Provide the (x, y) coordinate of the cell's center where the given text is located.  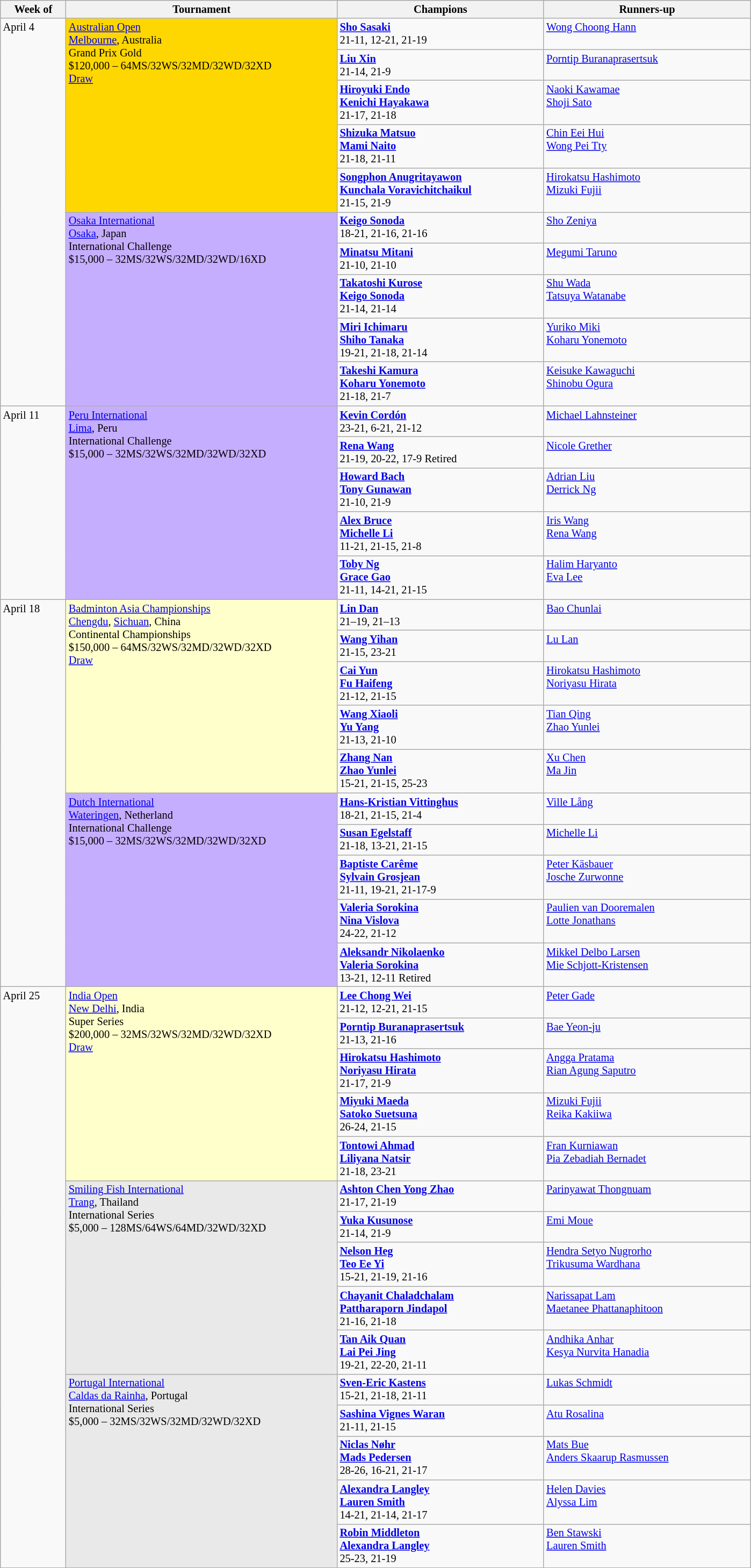
India OpenNew Delhi, IndiaSuper Series$200,000 – 32MS/32WS/32MD/32WD/32XDDraw (202, 1083)
Iris Wang Rena Wang (647, 534)
Tournament (202, 9)
Megumi Taruno (647, 259)
Portugal InternationalCaldas da Rainha, PortugalInternational Series$5,000 – 32MS/32WS/32MD/32WD/32XD (202, 1471)
Lu Lan (647, 646)
Hirokatsu Hashimoto Mizuki Fujii (647, 190)
Alexandra Langley Lauren Smith14-21, 21-14, 21-17 (441, 1502)
Zhang Nan Zhao Yunlei15-21, 21-15, 25-23 (441, 771)
Badminton Asia ChampionshipsChengdu, Sichuan, China Continental Championships$150,000 – 64MS/32WS/32MD/32WD/32XDDraw (202, 696)
Helen Davies Alyssa Lim (647, 1502)
April 11 (33, 503)
Hendra Setyo Nugrorho Trikusuma Wardhana (647, 1264)
Chin Eei Hui Wong Pei Tty (647, 146)
Mikkel Delbo Larsen Mie Schjott-Kristensen (647, 965)
Australian OpenMelbourne, AustraliaGrand Prix Gold$120,000 – 64MS/32WS/32MD/32WD/32XDDraw (202, 115)
Susan Egelstaff21-18, 13-21, 21-15 (441, 840)
Sashina Vignes Waran21-11, 21-15 (441, 1421)
Lin Dan21–19, 21–13 (441, 615)
Smiling Fish InternationalTrang, ThailandInternational Series$5,000 – 128MS/64WS/64MD/32WD/32XD (202, 1277)
Kevin Cordón23-21, 6-21, 21-12 (441, 421)
Liu Xin21-14, 21-9 (441, 65)
Yuka Kusunose21-14, 21-9 (441, 1227)
Yuriko Miki Koharu Yonemoto (647, 340)
Takeshi Kamura Koharu Yonemoto21-18, 21-7 (441, 384)
Hirokatsu Hashimoto Noriyasu Hirata (647, 683)
Chayanit Chaladchalam Pattharaporn Jindapol21-16, 21-18 (441, 1308)
Narissapat Lam Maetanee Phattanaphitoon (647, 1308)
Nelson Heg Teo Ee Yi15-21, 21-19, 21-16 (441, 1264)
Peter Gade (647, 1002)
Minatsu Mitani21-10, 21-10 (441, 259)
Sven-Eric Kastens15-21, 21-18, 21-11 (441, 1390)
Miyuki Maeda Satoko Suetsuna26-24, 21-15 (441, 1114)
Niclas Nøhr Mads Pedersen28-26, 16-21, 21-17 (441, 1458)
Ville Lång (647, 808)
Dutch InternationalWateringen, NetherlandInternational Challenge$15,000 – 32MS/32WS/32MD/32WD/32XD (202, 890)
Toby Ng Grace Gao21-11, 14-21, 21-15 (441, 577)
Naoki Kawamae Shoji Sato (647, 102)
Shu Wada Tatsuya Watanabe (647, 296)
Fran Kurniawan Pia Zebadiah Bernadet (647, 1158)
Adrian Liu Derrick Ng (647, 490)
Parinyawat Thongnuam (647, 1196)
Rena Wang21-19, 20-22, 17-9 Retired (441, 452)
Porntip Buranaprasertsuk21-13, 21-16 (441, 1033)
Alex Bruce Michelle Li11-21, 21-15, 21-8 (441, 534)
Ben Stawski Lauren Smith (647, 1546)
Nicole Grether (647, 452)
Wong Choong Hann (647, 34)
April 4 (33, 212)
Baptiste Carême Sylvain Grosjean21-11, 19-21, 21-17-9 (441, 877)
Michael Lahnsteiner (647, 421)
Mizuki Fujii Reika Kakiiwa (647, 1114)
Porntip Buranaprasertsuk (647, 65)
Ashton Chen Yong Zhao21-17, 21-19 (441, 1196)
Emi Moue (647, 1227)
Sho Zeniya (647, 227)
Hirokatsu Hashimoto Noriyasu Hirata21-17, 21-9 (441, 1071)
Week of (33, 9)
Hiroyuki Endo Kenichi Hayakawa21-17, 21-18 (441, 102)
Valeria Sorokina Nina Vislova24-22, 21-12 (441, 921)
Bae Yeon-ju (647, 1033)
Mats Bue Anders Skaarup Rasmussen (647, 1458)
Wang Yihan21-15, 23-21 (441, 646)
Tontowi Ahmad Liliyana Natsir21-18, 23-21 (441, 1158)
Takatoshi Kurose Keigo Sonoda21-14, 21-14 (441, 296)
Hans-Kristian Vittinghus18-21, 21-15, 21-4 (441, 808)
Cai Yun Fu Haifeng21-12, 21-15 (441, 683)
Tan Aik Quan Lai Pei Jing19-21, 22-20, 21-11 (441, 1352)
Miri Ichimaru Shiho Tanaka19-21, 21-18, 21-14 (441, 340)
Songphon Anugritayawon Kunchala Voravichitchaikul21-15, 21-9 (441, 190)
Atu Rosalina (647, 1421)
Keigo Sonoda18-21, 21-16, 21-16 (441, 227)
Paulien van Dooremalen Lotte Jonathans (647, 921)
Angga Pratama Rian Agung Saputro (647, 1071)
Tian Qing Zhao Yunlei (647, 727)
Keisuke Kawaguchi Shinobu Ogura (647, 384)
Peter Käsbauer Josche Zurwonne (647, 877)
Sho Sasaki21-11, 12-21, 21-19 (441, 34)
Robin Middleton Alexandra Langley25-23, 21-19 (441, 1546)
Shizuka Matsuo Mami Naito21-18, 21-11 (441, 146)
Lee Chong Wei21-12, 12-21, 21-15 (441, 1002)
Peru InternationalLima, PeruInternational Challenge$15,000 – 32MS/32WS/32MD/32WD/32XD (202, 503)
Champions (441, 9)
Aleksandr Nikolaenko Valeria Sorokina13-21, 12-11 Retired (441, 965)
Xu Chen Ma Jin (647, 771)
April 18 (33, 793)
Howard Bach Tony Gunawan21-10, 21-9 (441, 490)
Andhika Anhar Kesya Nurvita Hanadia (647, 1352)
April 25 (33, 1277)
Michelle Li (647, 840)
Halim Haryanto Eva Lee (647, 577)
Osaka InternationalOsaka, JapanInternational Challenge$15,000 – 32MS/32WS/32MD/32WD/16XD (202, 309)
Bao Chunlai (647, 615)
Lukas Schmidt (647, 1390)
Wang Xiaoli Yu Yang21-13, 21-10 (441, 727)
Runners-up (647, 9)
